Search for the cell housing the specified text and yield its (x, y) center coordinate. 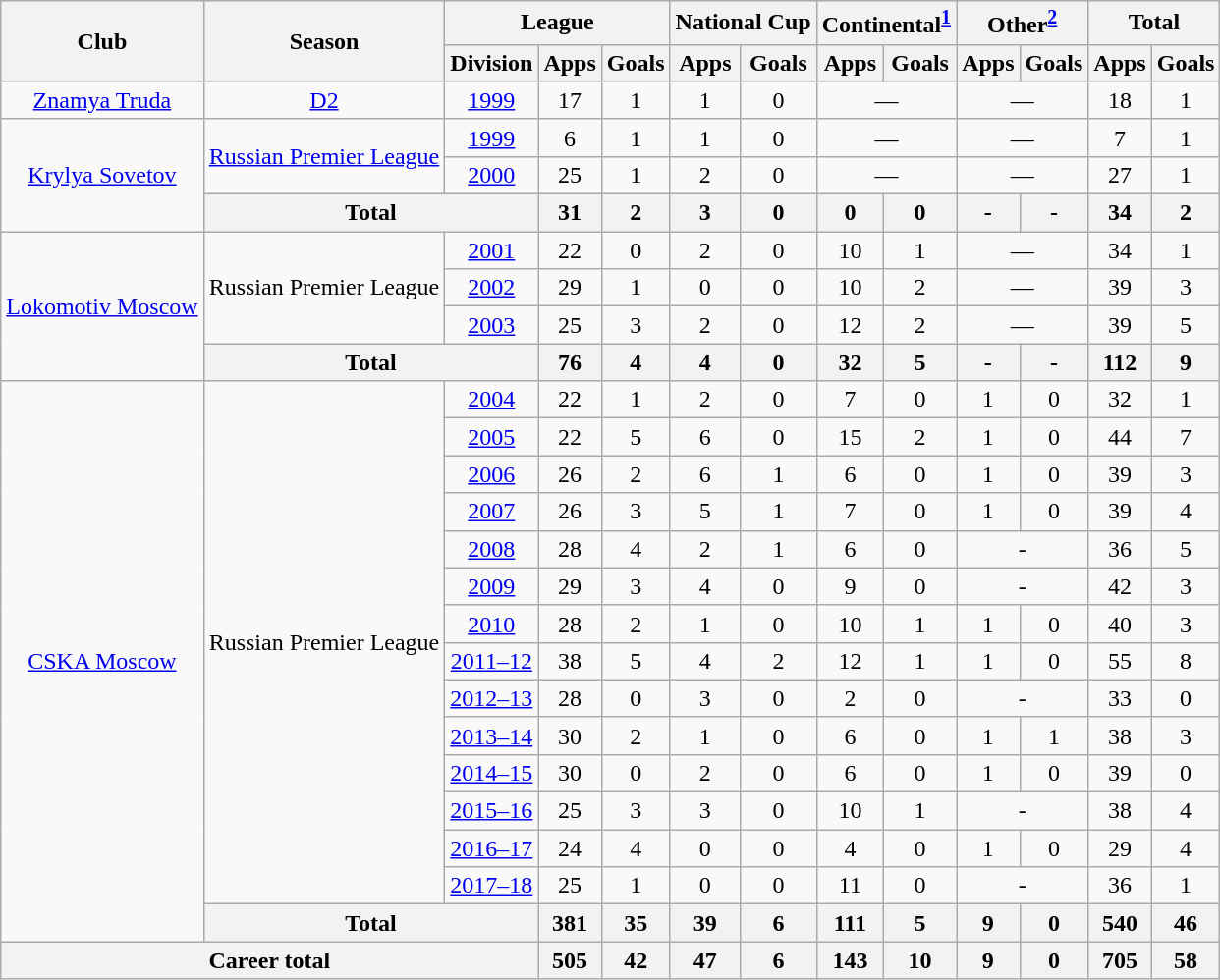
2004 (491, 400)
24 (570, 848)
2017–18 (491, 886)
2010 (491, 624)
540 (1120, 923)
CSKA Moscow (102, 662)
27 (1120, 175)
55 (1120, 661)
Other2 (1023, 24)
National Cup (743, 24)
2008 (491, 549)
44 (1120, 437)
15 (850, 437)
31 (570, 213)
33 (1120, 698)
58 (1186, 960)
Season (324, 41)
2002 (491, 288)
17 (570, 100)
Division (491, 63)
112 (1120, 362)
2014–15 (491, 773)
2013–14 (491, 735)
D2 (324, 100)
40 (1120, 624)
2006 (491, 474)
2001 (491, 250)
76 (570, 362)
47 (705, 960)
Krylya Sovetov (102, 175)
18 (1120, 100)
2005 (491, 437)
2000 (491, 175)
2011–12 (491, 661)
Continental1 (886, 24)
2007 (491, 512)
Career total (269, 960)
League (558, 24)
46 (1186, 923)
Club (102, 41)
2015–16 (491, 811)
35 (636, 923)
11 (850, 886)
8 (1186, 661)
111 (850, 923)
505 (570, 960)
2012–13 (491, 698)
2009 (491, 586)
Lokomotiv Moscow (102, 306)
2016–17 (491, 848)
2003 (491, 325)
Znamya Truda (102, 100)
705 (1120, 960)
143 (850, 960)
381 (570, 923)
